Identify which cell holds the provided text, then report its [X, Y] central coordinate. 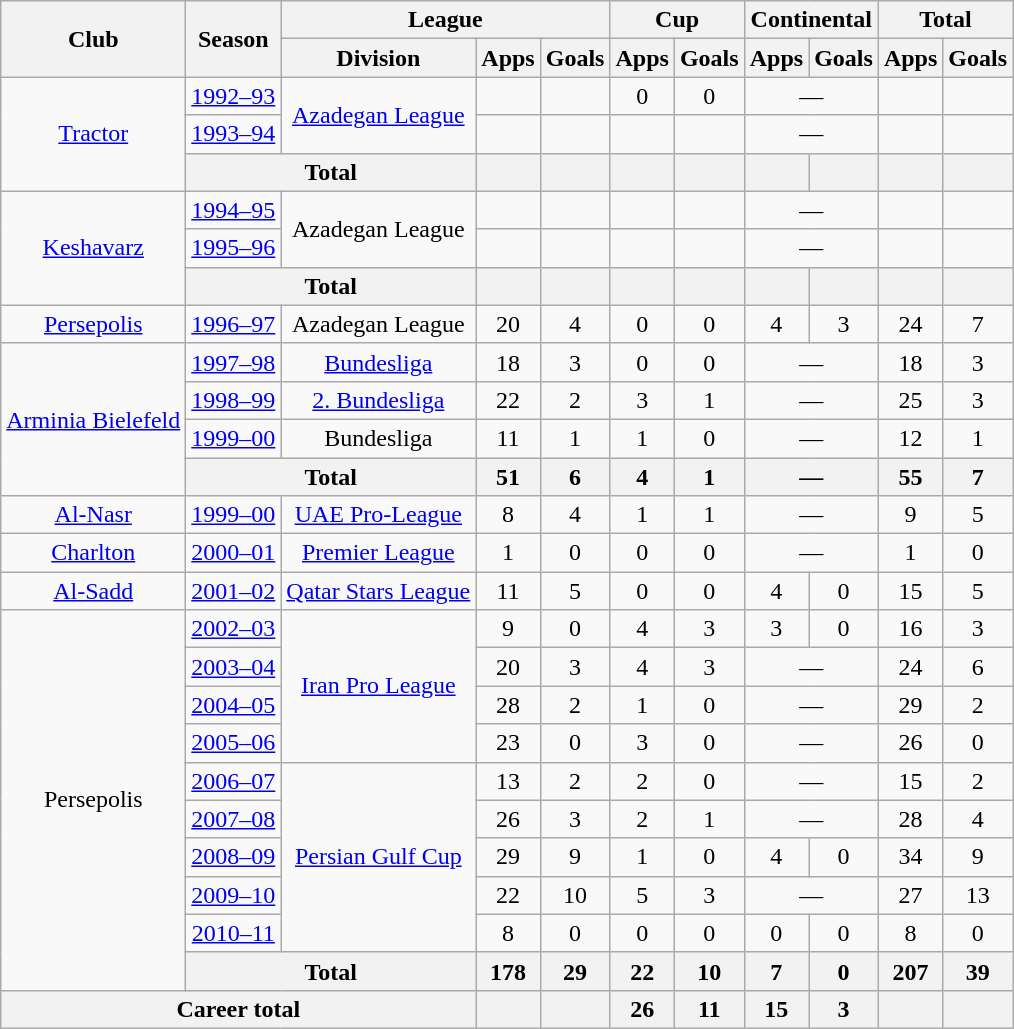
2010–11 [234, 933]
Season [234, 39]
Keshavarz [94, 248]
51 [508, 477]
1993–94 [234, 134]
16 [910, 629]
Cup [677, 20]
Al-Sadd [94, 591]
2005–06 [234, 743]
207 [910, 971]
Qatar Stars League [378, 591]
23 [508, 743]
2008–09 [234, 857]
1997–98 [234, 362]
1998–99 [234, 400]
Club [94, 39]
2001–02 [234, 591]
Al-Nasr [94, 515]
Persian Gulf Cup [378, 857]
Iran Pro League [378, 686]
2002–03 [234, 629]
Tractor [94, 134]
Arminia Bielefeld [94, 419]
League [446, 20]
Division [378, 58]
1995–96 [234, 248]
178 [508, 971]
2003–04 [234, 667]
Premier League [378, 553]
2009–10 [234, 895]
2004–05 [234, 705]
25 [910, 400]
2007–08 [234, 819]
1994–95 [234, 210]
55 [910, 477]
Charlton [94, 553]
2006–07 [234, 781]
UAE Pro-League [378, 515]
2000–01 [234, 553]
12 [910, 438]
1992–93 [234, 96]
27 [910, 895]
2. Bundesliga [378, 400]
Continental [811, 20]
39 [978, 971]
34 [910, 857]
1996–97 [234, 324]
Career total [238, 1009]
